Find where the given text appears and provide that cell's center as [x, y] coordinate. 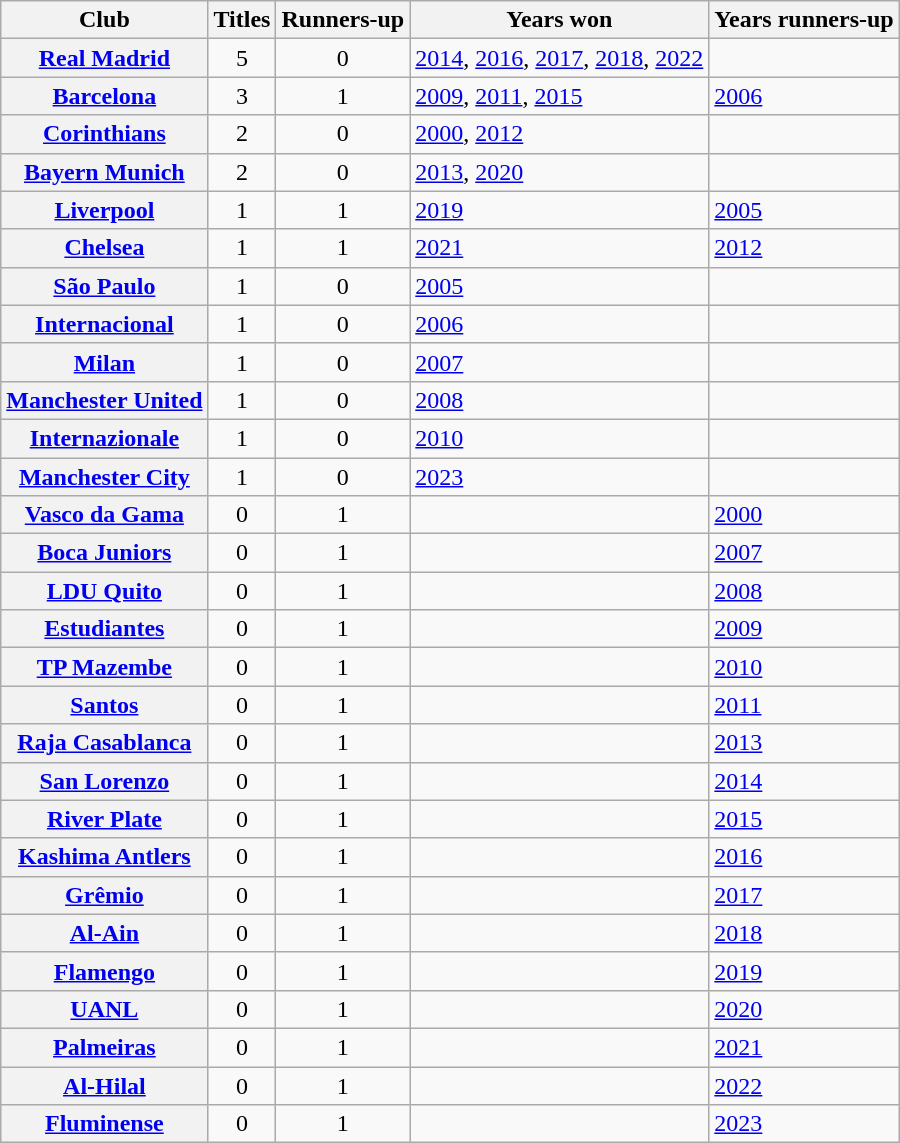
5 [242, 58]
LDU Quito [104, 591]
Al-Ain [104, 933]
2013 [804, 743]
Years runners-up [804, 20]
Chelsea [104, 248]
Titles [242, 20]
Grêmio [104, 895]
2011 [804, 705]
River Plate [104, 819]
Real Madrid [104, 58]
Boca Juniors [104, 553]
2018 [804, 933]
Al-Hilal [104, 1085]
Milan [104, 362]
2022 [804, 1085]
Bayern Munich [104, 172]
2014 [804, 781]
Club [104, 20]
2009, 2011, 2015 [560, 96]
UANL [104, 1009]
2012 [804, 248]
Palmeiras [104, 1047]
2017 [804, 895]
Internacional [104, 324]
Corinthians [104, 134]
2000 [804, 515]
Raja Casablanca [104, 743]
2020 [804, 1009]
2016 [804, 857]
San Lorenzo [104, 781]
2015 [804, 819]
3 [242, 96]
Santos [104, 705]
São Paulo [104, 286]
Barcelona [104, 96]
Estudiantes [104, 629]
2014, 2016, 2017, 2018, 2022 [560, 58]
Manchester City [104, 477]
Runners-up [343, 20]
Flamengo [104, 971]
Fluminense [104, 1124]
TP Mazembe [104, 667]
Internazionale [104, 438]
Vasco da Gama [104, 515]
2009 [804, 629]
Manchester United [104, 400]
Liverpool [104, 210]
Years won [560, 20]
2000, 2012 [560, 134]
Kashima Antlers [104, 857]
2013, 2020 [560, 172]
